Return [X, Y] of the center of cell containing provided text 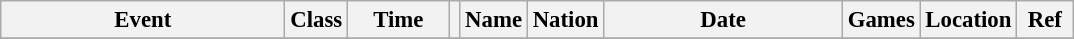
Location [968, 20]
Time [398, 20]
Class [316, 20]
Name [494, 20]
Ref [1045, 20]
Event [143, 20]
Date [724, 20]
Games [881, 20]
Nation [565, 20]
